Identify which cell holds the provided text, then report its (x, y) central coordinate. 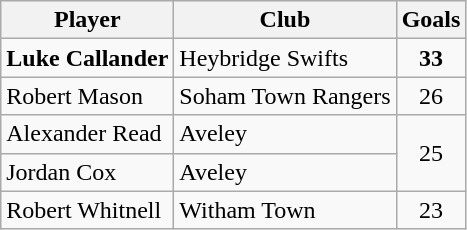
Robert Whitnell (88, 210)
Player (88, 20)
Club (285, 20)
Alexander Read (88, 134)
Luke Callander (88, 58)
Robert Mason (88, 96)
26 (431, 96)
33 (431, 58)
Soham Town Rangers (285, 96)
Witham Town (285, 210)
25 (431, 153)
Jordan Cox (88, 172)
Goals (431, 20)
23 (431, 210)
Heybridge Swifts (285, 58)
